Identify which cell holds the provided text, then report its [x, y] central coordinate. 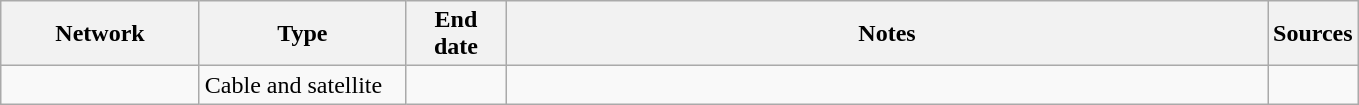
Network [100, 34]
Sources [1314, 34]
Notes [886, 34]
Type [302, 34]
Cable and satellite [302, 85]
End date [456, 34]
